Output the (X, Y) coordinate of the center of the cell containing the given text.  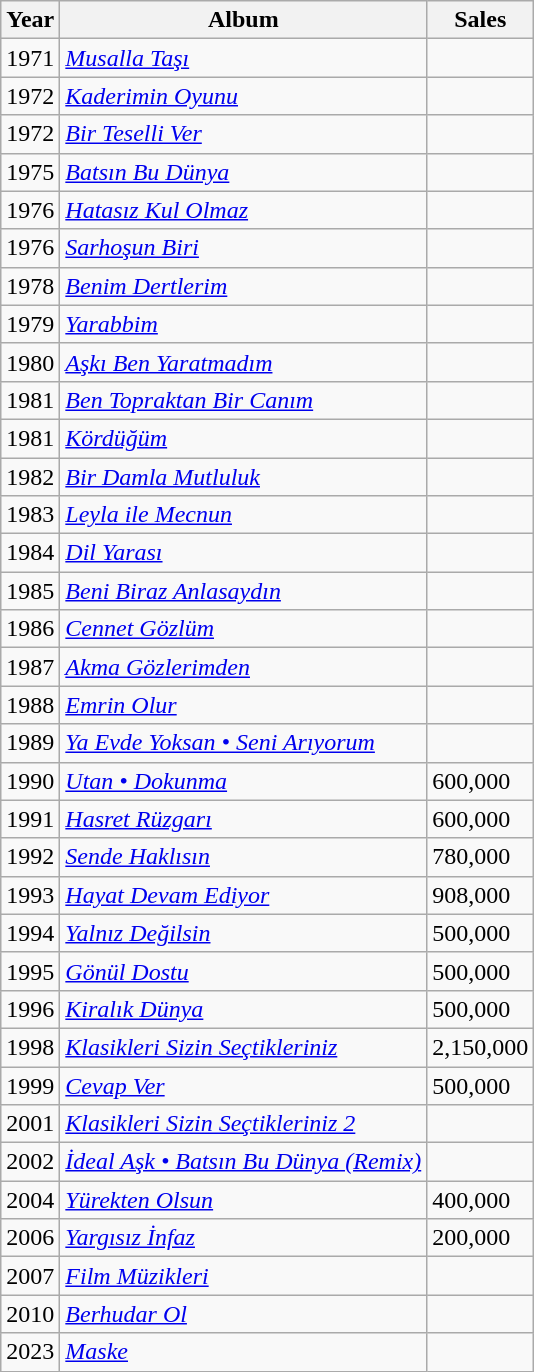
Beni Biraz Anlasaydın (244, 591)
400,000 (480, 1200)
1975 (30, 172)
Klasikleri Sizin Seçtikleriniz 2 (244, 1124)
2001 (30, 1124)
Maske (244, 1352)
Hayat Devam Ediyor (244, 895)
1979 (30, 324)
Leyla ile Mecnun (244, 515)
1988 (30, 705)
Bir Damla Mutluluk (244, 477)
Klasikleri Sizin Seçtikleriniz (244, 1047)
Ya Evde Yoksan • Seni Arıyorum (244, 743)
1993 (30, 895)
Hatasız Kul Olmaz (244, 210)
Year (30, 20)
1986 (30, 629)
1996 (30, 1009)
1971 (30, 58)
2007 (30, 1276)
Kiralık Dünya (244, 1009)
1992 (30, 857)
Cevap Ver (244, 1085)
1982 (30, 477)
Yürekten Olsun (244, 1200)
2004 (30, 1200)
Sarhoşun Biri (244, 248)
Berhudar Ol (244, 1314)
1980 (30, 362)
Bir Teselli Ver (244, 134)
Yarabbim (244, 324)
2023 (30, 1352)
Akma Gözlerimden (244, 667)
1998 (30, 1047)
1985 (30, 591)
Cennet Gözlüm (244, 629)
Emrin Olur (244, 705)
1991 (30, 819)
Aşkı Ben Yaratmadım (244, 362)
908,000 (480, 895)
2006 (30, 1238)
Hasret Rüzgarı (244, 819)
Batsın Bu Dünya (244, 172)
Benim Dertlerim (244, 286)
2,150,000 (480, 1047)
Gönül Dostu (244, 971)
Ben Topraktan Bir Canım (244, 400)
Album (244, 20)
Sende Haklısın (244, 857)
Film Müzikleri (244, 1276)
Utan • Dokunma (244, 781)
Sales (480, 20)
İdeal Aşk • Batsın Bu Dünya (Remix) (244, 1162)
Dil Yarası (244, 553)
1983 (30, 515)
1995 (30, 971)
Yargısız İnfaz (244, 1238)
Kördüğüm (244, 438)
Kaderimin Oyunu (244, 96)
2010 (30, 1314)
1987 (30, 667)
Yalnız Değilsin (244, 933)
1984 (30, 553)
1989 (30, 743)
780,000 (480, 857)
200,000 (480, 1238)
1990 (30, 781)
1978 (30, 286)
Musalla Taşı (244, 58)
1994 (30, 933)
2002 (30, 1162)
1999 (30, 1085)
